Provide the (x, y) coordinate of the cell's center where the given text is located.  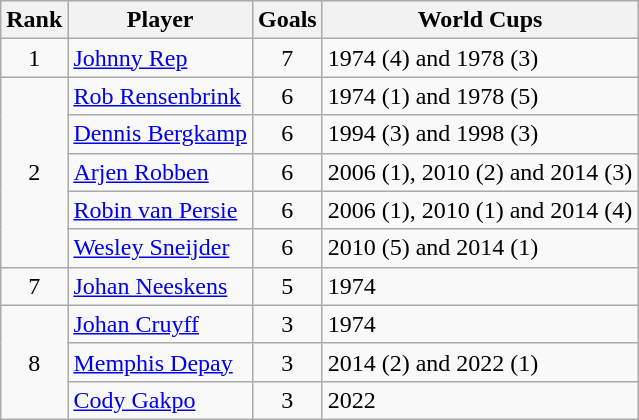
Robin van Persie (160, 210)
1 (34, 58)
2006 (1), 2010 (1) and 2014 (4) (480, 210)
2022 (480, 400)
Johnny Rep (160, 58)
5 (287, 286)
2006 (1), 2010 (2) and 2014 (3) (480, 172)
Johan Neeskens (160, 286)
Memphis Depay (160, 362)
Dennis Bergkamp (160, 134)
8 (34, 362)
Johan Cruyff (160, 324)
Player (160, 20)
1974 (4) and 1978 (3) (480, 58)
2 (34, 172)
2014 (2) and 2022 (1) (480, 362)
Rob Rensenbrink (160, 96)
World Cups (480, 20)
1994 (3) and 1998 (3) (480, 134)
Cody Gakpo (160, 400)
Arjen Robben (160, 172)
Wesley Sneijder (160, 248)
Goals (287, 20)
2010 (5) and 2014 (1) (480, 248)
Rank (34, 20)
1974 (1) and 1978 (5) (480, 96)
